For the text-containing cell, return its midpoint in (x, y) coordinate format. 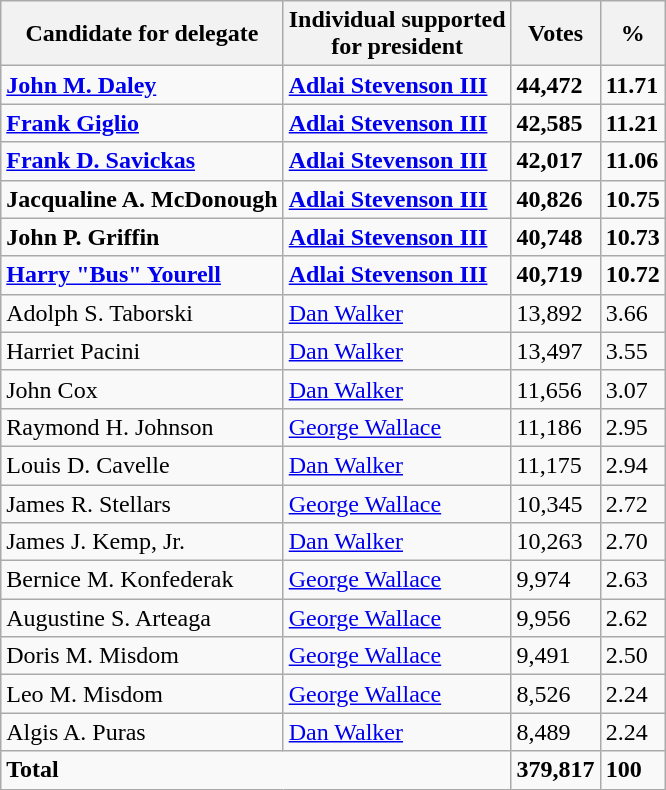
2.72 (632, 503)
9,956 (556, 618)
John M. Daley (142, 85)
10,263 (556, 542)
2.63 (632, 580)
9,491 (556, 656)
10.73 (632, 237)
13,892 (556, 313)
Leo M. Misdom (142, 694)
42,585 (556, 123)
Doris M. Misdom (142, 656)
10,345 (556, 503)
379,817 (556, 770)
Total (256, 770)
Frank D. Savickas (142, 161)
Votes (556, 34)
Bernice M. Konfederak (142, 580)
100 (632, 770)
13,497 (556, 351)
James J. Kemp, Jr. (142, 542)
11,656 (556, 389)
40,719 (556, 275)
11,186 (556, 427)
2.50 (632, 656)
8,526 (556, 694)
2.94 (632, 465)
2.95 (632, 427)
% (632, 34)
Frank Giglio (142, 123)
2.70 (632, 542)
John P. Griffin (142, 237)
8,489 (556, 732)
Harriet Pacini (142, 351)
9,974 (556, 580)
Augustine S. Arteaga (142, 618)
Adolph S. Taborski (142, 313)
Raymond H. Johnson (142, 427)
John Cox (142, 389)
Louis D. Cavelle (142, 465)
11,175 (556, 465)
3.07 (632, 389)
Candidate for delegate (142, 34)
10.75 (632, 199)
10.72 (632, 275)
Harry "Bus" Yourell (142, 275)
Jacqualine A. McDonough (142, 199)
40,826 (556, 199)
2.62 (632, 618)
3.55 (632, 351)
3.66 (632, 313)
James R. Stellars (142, 503)
42,017 (556, 161)
Individual supportedfor president (397, 34)
Algis A. Puras (142, 732)
11.06 (632, 161)
11.71 (632, 85)
11.21 (632, 123)
40,748 (556, 237)
44,472 (556, 85)
